Detect which cell encompasses the target text, then output its [x, y] center coordinate. 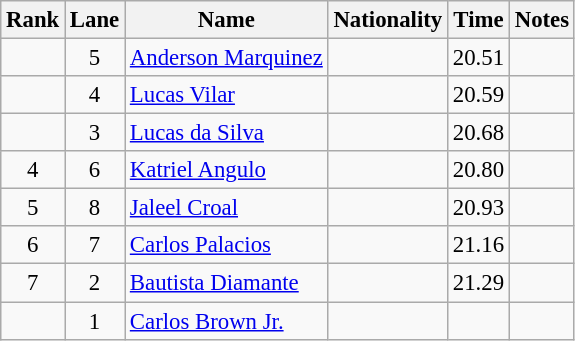
20.93 [479, 208]
Nationality [388, 20]
Katriel Angulo [227, 170]
Jaleel Croal [227, 208]
Rank [33, 20]
20.80 [479, 170]
20.59 [479, 95]
1 [95, 321]
21.16 [479, 245]
Carlos Brown Jr. [227, 321]
Time [479, 20]
3 [95, 133]
Lucas Vilar [227, 95]
Name [227, 20]
Lane [95, 20]
Bautista Diamante [227, 283]
20.68 [479, 133]
Lucas da Silva [227, 133]
20.51 [479, 58]
2 [95, 283]
Notes [542, 20]
8 [95, 208]
Carlos Palacios [227, 245]
21.29 [479, 283]
Anderson Marquinez [227, 58]
